Capture the cell that displays the provided text and extract its [X, Y] central coordinate. 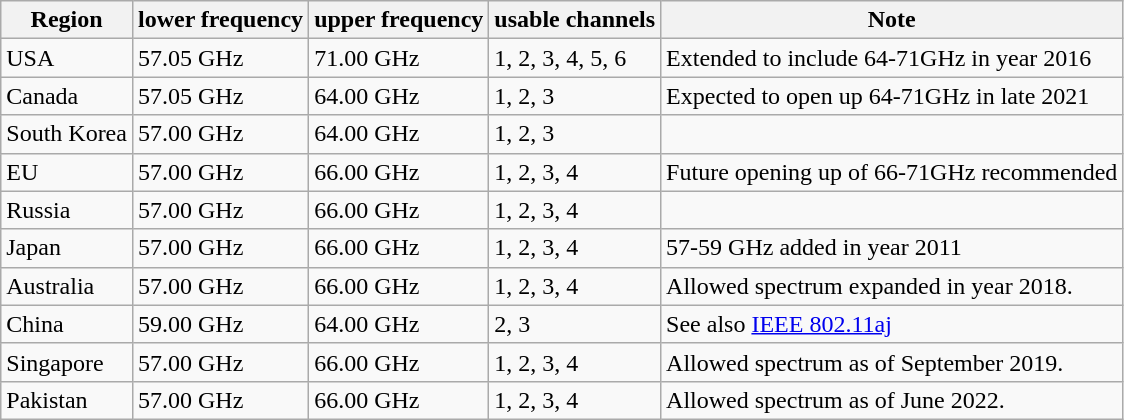
Japan [67, 248]
upper frequency [399, 20]
Australia [67, 286]
Expected to open up 64-71GHz in late 2021 [892, 96]
Note [892, 20]
Russia [67, 210]
Future opening up of 66-71GHz recommended [892, 172]
lower frequency [220, 20]
See also IEEE 802.11aj [892, 324]
71.00 GHz [399, 58]
Allowed spectrum as of September 2019. [892, 362]
Allowed spectrum expanded in year 2018. [892, 286]
South Korea [67, 134]
USA [67, 58]
1, 2, 3, 4, 5, 6 [575, 58]
Pakistan [67, 400]
usable channels [575, 20]
Region [67, 20]
2, 3 [575, 324]
China [67, 324]
Extended to include 64-71GHz in year 2016 [892, 58]
59.00 GHz [220, 324]
Canada [67, 96]
Singapore [67, 362]
57-59 GHz added in year 2011 [892, 248]
Allowed spectrum as of June 2022. [892, 400]
EU [67, 172]
